Detect which cell encompasses the target text, then output its (x, y) center coordinate. 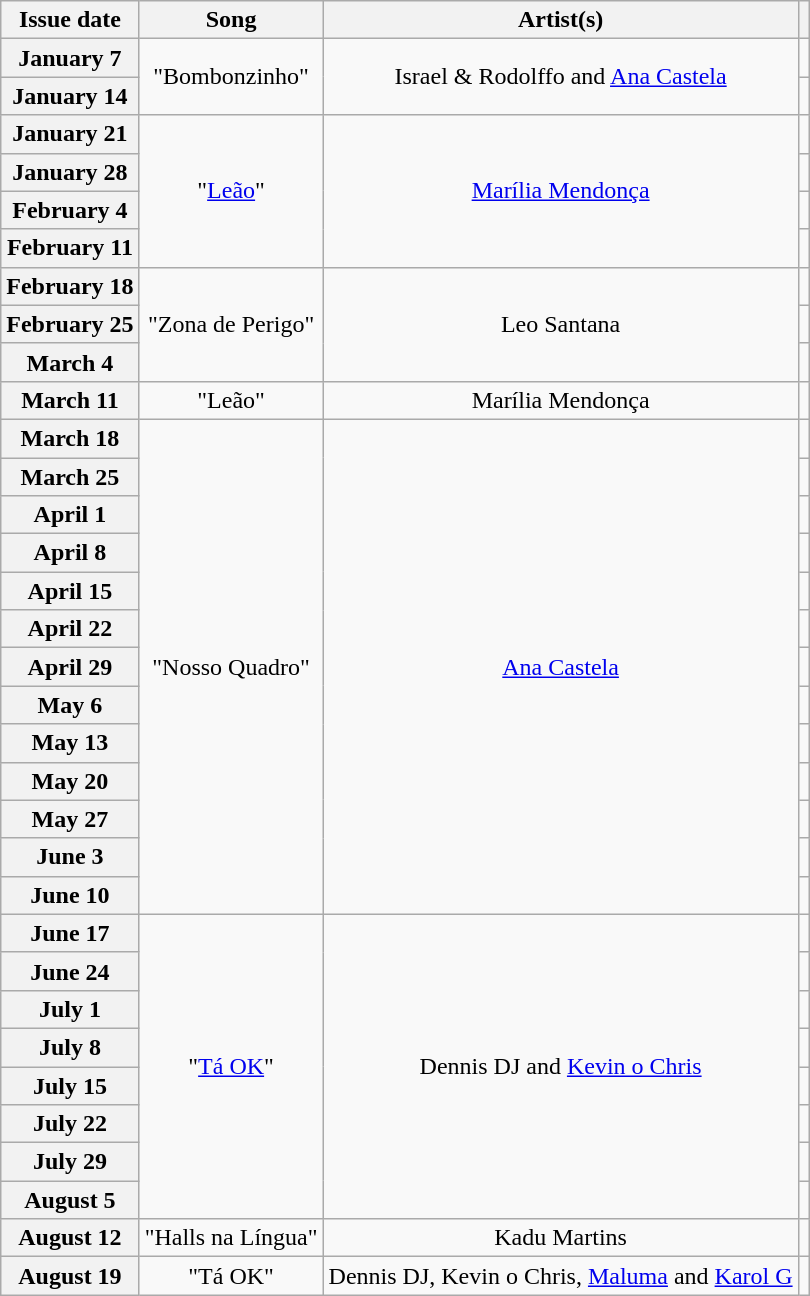
February 25 (70, 324)
April 8 (70, 553)
Dennis DJ and Kevin o Chris (560, 1066)
August 5 (70, 1200)
March 11 (70, 400)
July 22 (70, 1124)
"Zona de Perigo" (231, 324)
July 29 (70, 1162)
Artist(s) (560, 20)
June 24 (70, 971)
March 4 (70, 362)
Ana Castela (560, 666)
March 18 (70, 438)
March 25 (70, 477)
August 19 (70, 1276)
January 14 (70, 96)
January 7 (70, 58)
May 13 (70, 743)
Kadu Martins (560, 1238)
August 12 (70, 1238)
July 8 (70, 1047)
Song (231, 20)
"Halls na Língua" (231, 1238)
Issue date (70, 20)
Israel & Rodolffo and Ana Castela (560, 77)
June 10 (70, 895)
January 28 (70, 172)
July 1 (70, 1009)
February 4 (70, 210)
"Bombonzinho" (231, 77)
Leo Santana (560, 324)
April 29 (70, 667)
June 3 (70, 857)
April 1 (70, 515)
July 15 (70, 1085)
April 22 (70, 629)
April 15 (70, 591)
May 27 (70, 819)
February 11 (70, 248)
"Nosso Quadro" (231, 666)
January 21 (70, 134)
May 20 (70, 781)
Dennis DJ, Kevin o Chris, Maluma and Karol G (560, 1276)
May 6 (70, 705)
June 17 (70, 933)
February 18 (70, 286)
